Detect which cell encompasses the target text, then output its [x, y] center coordinate. 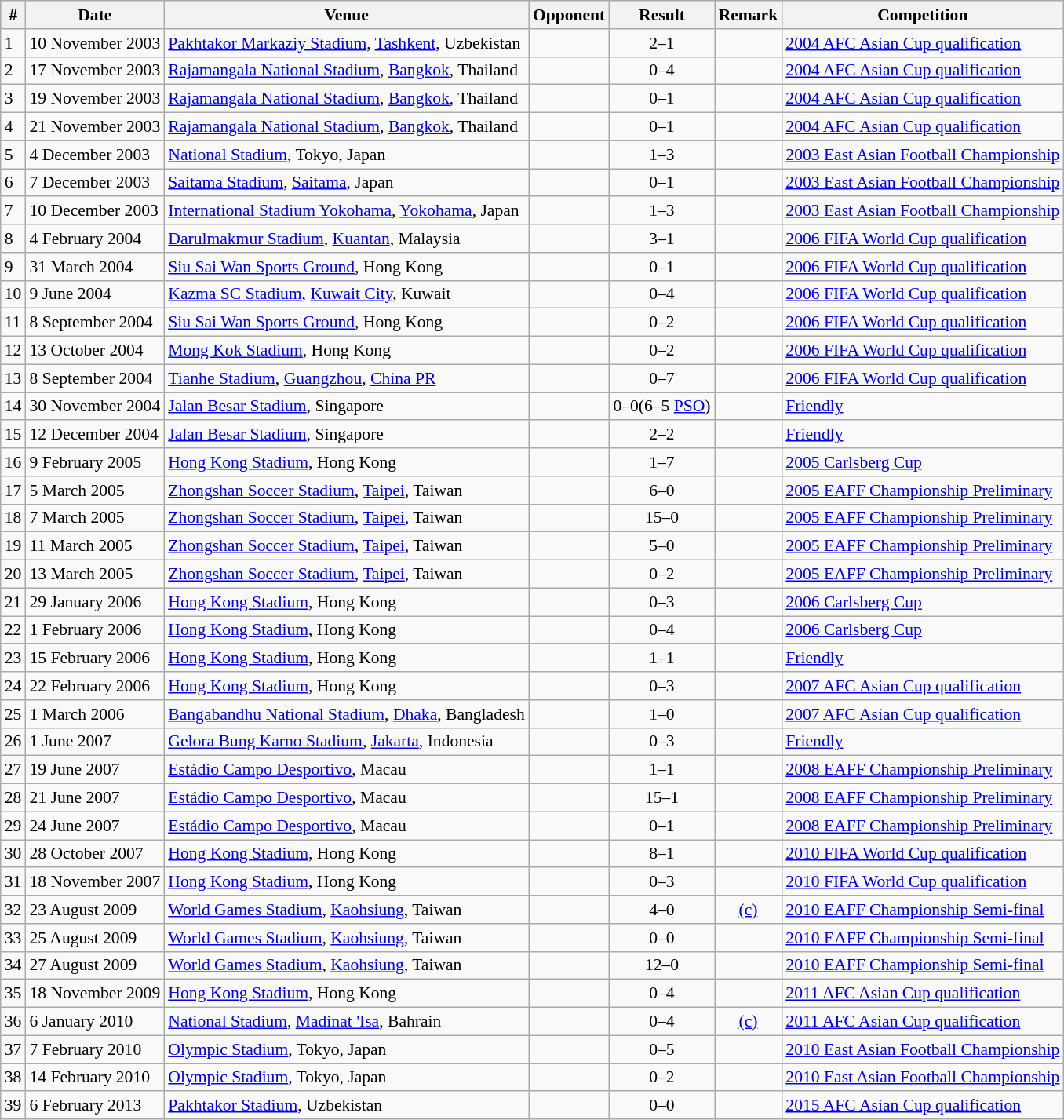
28 [13, 798]
8–1 [661, 854]
18 November 2007 [94, 882]
23 August 2009 [94, 910]
0–0(6–5 PSO) [661, 407]
Gelora Bung Karno Stadium, Jakarta, Indonesia [347, 742]
17 [13, 491]
4 December 2003 [94, 155]
1–7 [661, 462]
5–0 [661, 546]
20 [13, 575]
24 June 2007 [94, 826]
International Stadium Yokohama, Yokohama, Japan [347, 211]
16 [13, 462]
2–1 [661, 43]
22 [13, 630]
National Stadium, Tokyo, Japan [347, 155]
0–5 [661, 1049]
19 November 2003 [94, 99]
19 [13, 546]
10 November 2003 [94, 43]
10 December 2003 [94, 211]
1 June 2007 [94, 742]
5 March 2005 [94, 491]
15 [13, 435]
12 [13, 351]
38 [13, 1078]
15 February 2006 [94, 659]
37 [13, 1049]
Result [661, 15]
15–0 [661, 518]
6–0 [661, 491]
15–1 [661, 798]
Opponent [570, 15]
Saitama Stadium, Saitama, Japan [347, 183]
Tianhe Stadium, Guangzhou, China PR [347, 378]
Darulmakmur Stadium, Kuantan, Malaysia [347, 239]
31 [13, 882]
31 March 2004 [94, 267]
23 [13, 659]
5 [13, 155]
9 [13, 267]
9 June 2004 [94, 294]
# [13, 15]
28 October 2007 [94, 854]
7 February 2010 [94, 1049]
30 [13, 854]
14 [13, 407]
25 August 2009 [94, 938]
1 [13, 43]
30 November 2004 [94, 407]
18 November 2009 [94, 994]
18 [13, 518]
22 February 2006 [94, 686]
13 October 2004 [94, 351]
29 January 2006 [94, 602]
Venue [347, 15]
Kazma SC Stadium, Kuwait City, Kuwait [347, 294]
6 [13, 183]
13 [13, 378]
11 [13, 323]
8 [13, 239]
36 [13, 1022]
7 March 2005 [94, 518]
39 [13, 1106]
25 [13, 714]
17 November 2003 [94, 71]
4–0 [661, 910]
6 February 2013 [94, 1106]
21 June 2007 [94, 798]
2005 Carlsberg Cup [923, 462]
13 March 2005 [94, 575]
27 [13, 770]
29 [13, 826]
National Stadium, Madinat 'Isa, Bahrain [347, 1022]
10 [13, 294]
6 January 2010 [94, 1022]
0–7 [661, 378]
33 [13, 938]
Date [94, 15]
12–0 [661, 965]
1 March 2006 [94, 714]
4 February 2004 [94, 239]
21 [13, 602]
Pakhtakor Markaziy Stadium, Tashkent, Uzbekistan [347, 43]
1–0 [661, 714]
3 [13, 99]
Remark [749, 15]
26 [13, 742]
1 February 2006 [94, 630]
7 [13, 211]
19 June 2007 [94, 770]
Competition [923, 15]
27 August 2009 [94, 965]
Mong Kok Stadium, Hong Kong [347, 351]
21 November 2003 [94, 127]
2–2 [661, 435]
4 [13, 127]
34 [13, 965]
32 [13, 910]
3–1 [661, 239]
Pakhtakor Stadium, Uzbekistan [347, 1106]
2 [13, 71]
Bangabandhu National Stadium, Dhaka, Bangladesh [347, 714]
14 February 2010 [94, 1078]
11 March 2005 [94, 546]
7 December 2003 [94, 183]
12 December 2004 [94, 435]
2015 AFC Asian Cup qualification [923, 1106]
9 February 2005 [94, 462]
24 [13, 686]
35 [13, 994]
